From the cell containing the given text, extract its center point as [X, Y] coordinate. 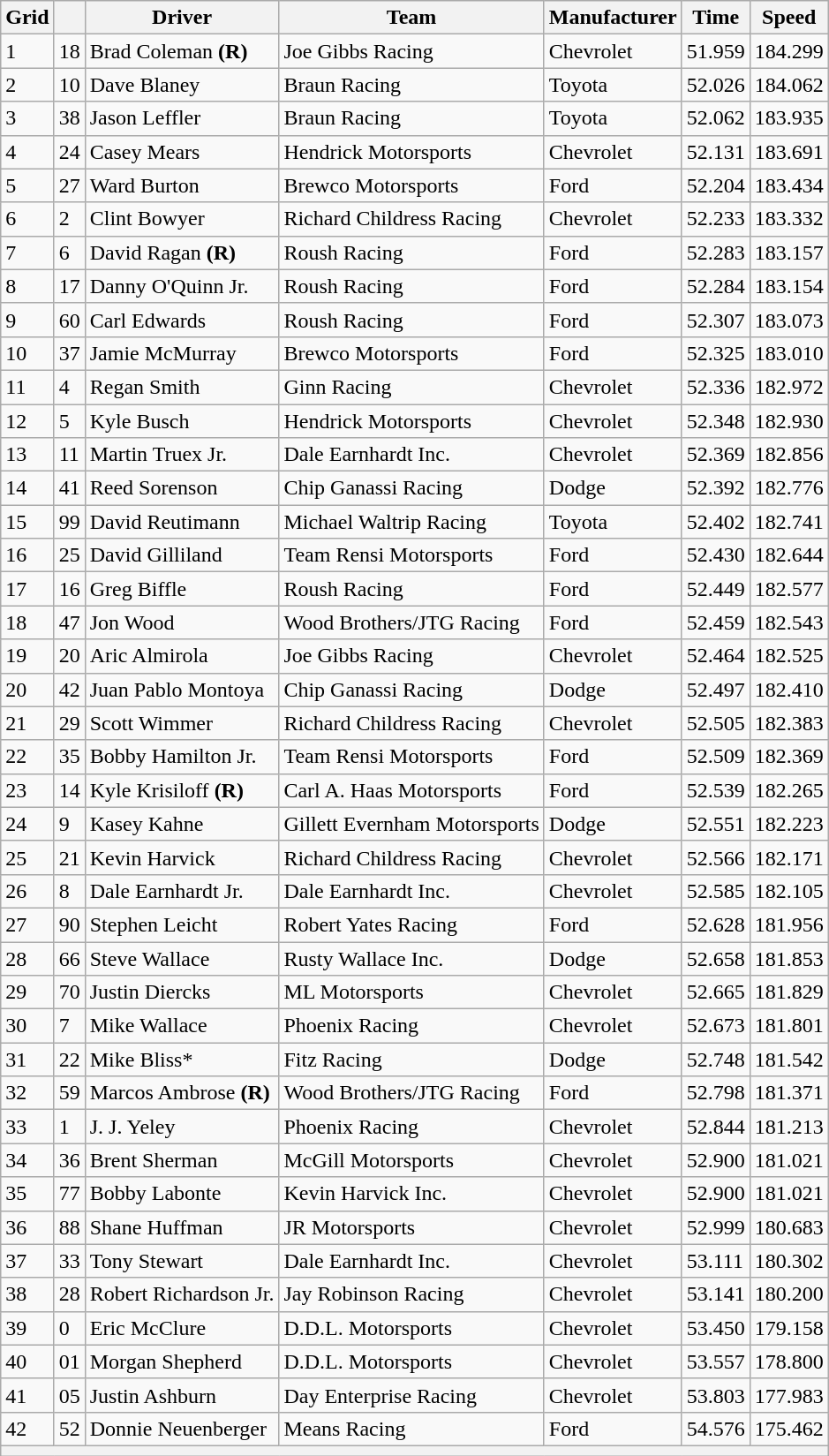
52.026 [715, 85]
Brad Coleman (R) [182, 51]
181.829 [789, 992]
182.776 [789, 488]
Justin Ashburn [182, 1395]
183.935 [789, 118]
88 [69, 1227]
52.505 [715, 723]
52.402 [715, 522]
Mike Bliss* [182, 1060]
McGill Motorsports [411, 1160]
53.557 [715, 1362]
Ginn Racing [411, 387]
179.158 [789, 1328]
60 [69, 320]
52 [69, 1429]
52.430 [715, 555]
182.410 [789, 690]
Carl A. Haas Motorsports [411, 790]
J. J. Yeley [182, 1127]
Steve Wallace [182, 958]
52.798 [715, 1093]
183.157 [789, 253]
52.336 [715, 387]
Bobby Hamilton Jr. [182, 757]
183.154 [789, 286]
52.464 [715, 656]
30 [27, 1026]
53.111 [715, 1261]
23 [27, 790]
52.062 [715, 118]
181.213 [789, 1127]
52.585 [715, 891]
53.450 [715, 1328]
52.204 [715, 185]
Kasey Kahne [182, 824]
Manufacturer [613, 18]
180.302 [789, 1261]
39 [27, 1328]
182.543 [789, 622]
180.683 [789, 1227]
Martin Truex Jr. [182, 455]
Driver [182, 18]
181.956 [789, 924]
34 [27, 1160]
66 [69, 958]
Casey Mears [182, 152]
Carl Edwards [182, 320]
19 [27, 656]
180.200 [789, 1294]
70 [69, 992]
Robert Yates Racing [411, 924]
13 [27, 455]
Dave Blaney [182, 85]
Danny O'Quinn Jr. [182, 286]
178.800 [789, 1362]
Jon Wood [182, 622]
Robert Richardson Jr. [182, 1294]
182.972 [789, 387]
Day Enterprise Racing [411, 1395]
177.983 [789, 1395]
31 [27, 1060]
184.299 [789, 51]
3 [27, 118]
Time [715, 18]
52.658 [715, 958]
182.577 [789, 589]
54.576 [715, 1429]
52.369 [715, 455]
183.434 [789, 185]
53.803 [715, 1395]
52.665 [715, 992]
52.307 [715, 320]
Speed [789, 18]
52.283 [715, 253]
52.459 [715, 622]
0 [69, 1328]
12 [27, 421]
182.265 [789, 790]
Kyle Busch [182, 421]
40 [27, 1362]
Eric McClure [182, 1328]
52.233 [715, 219]
Team [411, 18]
59 [69, 1093]
52.539 [715, 790]
Kevin Harvick Inc. [411, 1194]
Stephen Leicht [182, 924]
Juan Pablo Montoya [182, 690]
Mike Wallace [182, 1026]
Ward Burton [182, 185]
ML Motorsports [411, 992]
90 [69, 924]
Means Racing [411, 1429]
77 [69, 1194]
52.566 [715, 857]
32 [27, 1093]
181.542 [789, 1060]
David Gilliland [182, 555]
51.959 [715, 51]
26 [27, 891]
183.010 [789, 353]
Bobby Labonte [182, 1194]
182.369 [789, 757]
52.628 [715, 924]
David Reutimann [182, 522]
52.284 [715, 286]
52.748 [715, 1060]
181.853 [789, 958]
Brent Sherman [182, 1160]
Greg Biffle [182, 589]
05 [69, 1395]
01 [69, 1362]
Regan Smith [182, 387]
Michael Waltrip Racing [411, 522]
182.105 [789, 891]
Rusty Wallace Inc. [411, 958]
182.856 [789, 455]
Donnie Neuenberger [182, 1429]
52.449 [715, 589]
Scott Wimmer [182, 723]
15 [27, 522]
181.371 [789, 1093]
53.141 [715, 1294]
Marcos Ambrose (R) [182, 1093]
JR Motorsports [411, 1227]
David Ragan (R) [182, 253]
Morgan Shepherd [182, 1362]
182.644 [789, 555]
Kyle Krisiloff (R) [182, 790]
Reed Sorenson [182, 488]
Jason Leffler [182, 118]
183.332 [789, 219]
Fitz Racing [411, 1060]
52.551 [715, 824]
181.801 [789, 1026]
182.741 [789, 522]
52.509 [715, 757]
Tony Stewart [182, 1261]
52.673 [715, 1026]
184.062 [789, 85]
182.525 [789, 656]
182.223 [789, 824]
Dale Earnhardt Jr. [182, 891]
52.131 [715, 152]
182.383 [789, 723]
183.691 [789, 152]
183.073 [789, 320]
182.930 [789, 421]
Gillett Evernham Motorsports [411, 824]
Grid [27, 18]
52.844 [715, 1127]
52.325 [715, 353]
52.348 [715, 421]
Jay Robinson Racing [411, 1294]
Clint Bowyer [182, 219]
Justin Diercks [182, 992]
47 [69, 622]
52.497 [715, 690]
182.171 [789, 857]
Shane Huffman [182, 1227]
52.392 [715, 488]
Kevin Harvick [182, 857]
99 [69, 522]
175.462 [789, 1429]
Jamie McMurray [182, 353]
Aric Almirola [182, 656]
52.999 [715, 1227]
